Scan for the cell matching the given text and deliver its [x, y] coordinate at center. 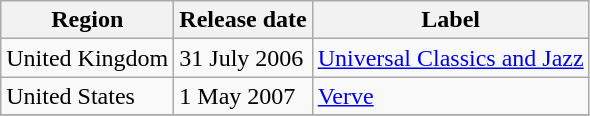
1 May 2007 [243, 96]
Release date [243, 20]
United States [88, 96]
Universal Classics and Jazz [450, 58]
31 July 2006 [243, 58]
Verve [450, 96]
Label [450, 20]
United Kingdom [88, 58]
Region [88, 20]
